Output the [x, y] coordinate of the center of the cell containing the given text.  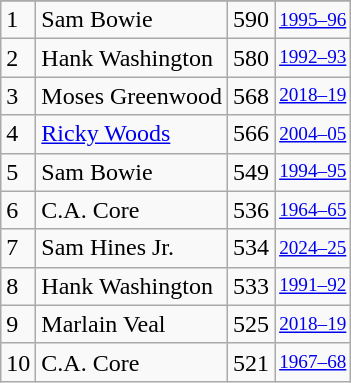
2024–25 [313, 248]
1991–92 [313, 286]
536 [252, 210]
580 [252, 58]
590 [252, 20]
566 [252, 134]
10 [18, 362]
1994–95 [313, 172]
525 [252, 324]
3 [18, 96]
1967–68 [313, 362]
2004–05 [313, 134]
521 [252, 362]
Ricky Woods [132, 134]
4 [18, 134]
8 [18, 286]
1992–93 [313, 58]
1995–96 [313, 20]
2 [18, 58]
534 [252, 248]
5 [18, 172]
9 [18, 324]
6 [18, 210]
1 [18, 20]
Moses Greenwood [132, 96]
Marlain Veal [132, 324]
549 [252, 172]
568 [252, 96]
Sam Hines Jr. [132, 248]
1964–65 [313, 210]
533 [252, 286]
7 [18, 248]
